Output the (X, Y) coordinate of the center of the cell containing the given text.  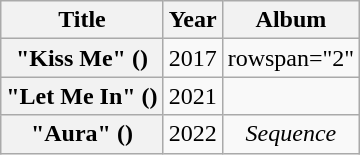
"Let Me In" () (82, 96)
Album (291, 20)
2021 (192, 96)
2017 (192, 58)
Year (192, 20)
"Aura" () (82, 134)
Sequence (291, 134)
2022 (192, 134)
"Kiss Me" () (82, 58)
rowspan="2" (291, 58)
Title (82, 20)
